Locate the cell with the specified text and output its [X, Y] center coordinate. 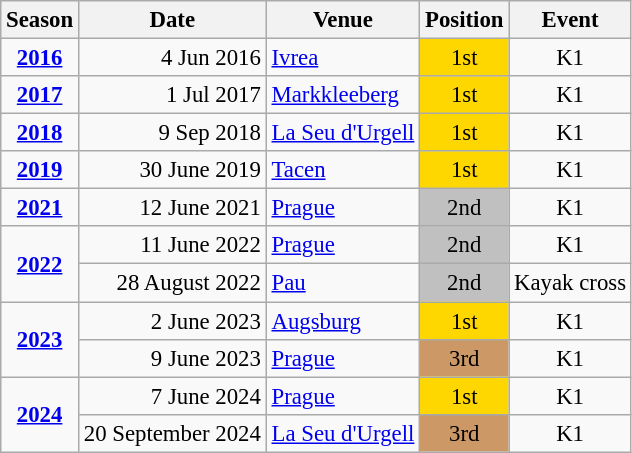
Position [464, 20]
7 June 2024 [172, 396]
Season [40, 20]
20 September 2024 [172, 433]
2023 [40, 340]
2021 [40, 208]
2019 [40, 170]
Date [172, 20]
2018 [40, 133]
9 Sep 2018 [172, 133]
11 June 2022 [172, 245]
2017 [40, 95]
2016 [40, 58]
2022 [40, 264]
Pau [342, 283]
Markkleeberg [342, 95]
4 Jun 2016 [172, 58]
9 June 2023 [172, 358]
Kayak cross [570, 283]
Venue [342, 20]
Ivrea [342, 58]
12 June 2021 [172, 208]
28 August 2022 [172, 283]
Event [570, 20]
1 Jul 2017 [172, 95]
Tacen [342, 170]
2 June 2023 [172, 321]
30 June 2019 [172, 170]
2024 [40, 414]
Augsburg [342, 321]
